Extract the [X, Y] coordinate from the center of the cell holding the provided text.  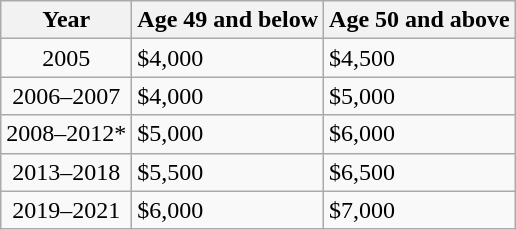
2019–2021 [66, 210]
2005 [66, 58]
Age 49 and below [228, 20]
Age 50 and above [420, 20]
2008–2012* [66, 134]
$4,500 [420, 58]
Year [66, 20]
2013–2018 [66, 172]
$6,500 [420, 172]
$5,500 [228, 172]
2006–2007 [66, 96]
$7,000 [420, 210]
